Return the (x, y) coordinate for the center point of the cell that contains the specified text.  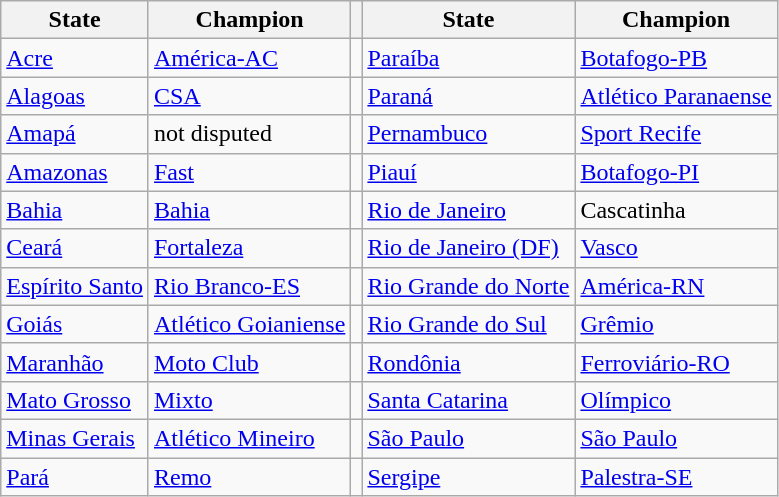
Olímpico (676, 400)
Rio de Janeiro (468, 210)
Grêmio (676, 324)
Acre (75, 58)
Cascatinha (676, 210)
Botafogo-PI (676, 172)
Pernambuco (468, 134)
Minas Gerais (75, 438)
Ceará (75, 248)
América-RN (676, 286)
Atlético Paranaense (676, 96)
Amapá (75, 134)
América-AC (249, 58)
Atlético Mineiro (249, 438)
Santa Catarina (468, 400)
Sergipe (468, 477)
Paraná (468, 96)
Fast (249, 172)
Alagoas (75, 96)
Rio Grande do Sul (468, 324)
Palestra-SE (676, 477)
Goiás (75, 324)
Mixto (249, 400)
Pará (75, 477)
Atlético Goianiense (249, 324)
Maranhão (75, 362)
Amazonas (75, 172)
CSA (249, 96)
Ferroviário-RO (676, 362)
Paraíba (468, 58)
not disputed (249, 134)
Sport Recife (676, 134)
Remo (249, 477)
Rio de Janeiro (DF) (468, 248)
Rio Grande do Norte (468, 286)
Espírito Santo (75, 286)
Fortaleza (249, 248)
Rondônia (468, 362)
Rio Branco-ES (249, 286)
Vasco (676, 248)
Moto Club (249, 362)
Botafogo-PB (676, 58)
Mato Grosso (75, 400)
Piauí (468, 172)
